Provide the [x, y] coordinate of the cell's center where the given text is located.  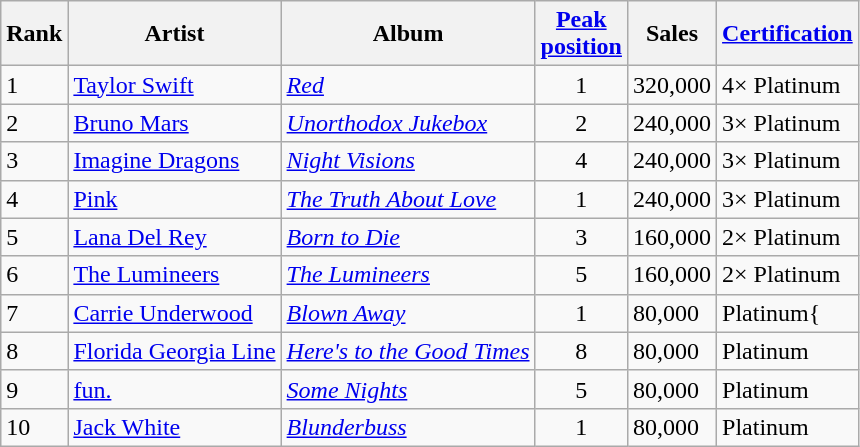
Imagine Dragons [174, 161]
Certification [788, 34]
4× Platinum [788, 85]
Platinum{ [788, 313]
Florida Georgia Line [174, 351]
320,000 [672, 85]
Night Visions [408, 161]
10 [34, 427]
Blunderbuss [408, 427]
6 [34, 275]
Artist [174, 34]
Lana Del Rey [174, 237]
Pink [174, 199]
Rank [34, 34]
7 [34, 313]
9 [34, 389]
Blown Away [408, 313]
Peakposition [581, 34]
Taylor Swift [174, 85]
Red [408, 85]
Bruno Mars [174, 123]
Born to Die [408, 237]
Album [408, 34]
Carrie Underwood [174, 313]
Sales [672, 34]
Jack White [174, 427]
The Truth About Love [408, 199]
Some Nights [408, 389]
Unorthodox Jukebox [408, 123]
Here's to the Good Times [408, 351]
fun. [174, 389]
